From the cell containing the given text, extract its center point as [x, y] coordinate. 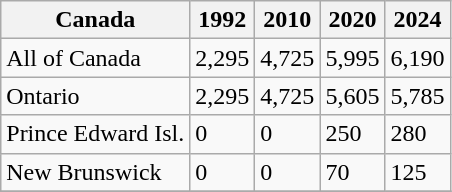
5,785 [418, 96]
5,995 [352, 58]
1992 [222, 20]
2010 [288, 20]
New Brunswick [96, 172]
Prince Edward Isl. [96, 134]
Ontario [96, 96]
70 [352, 172]
5,605 [352, 96]
280 [418, 134]
250 [352, 134]
125 [418, 172]
2024 [418, 20]
Canada [96, 20]
6,190 [418, 58]
All of Canada [96, 58]
2020 [352, 20]
